Extract the (x, y) coordinate from the center of the cell holding the provided text.  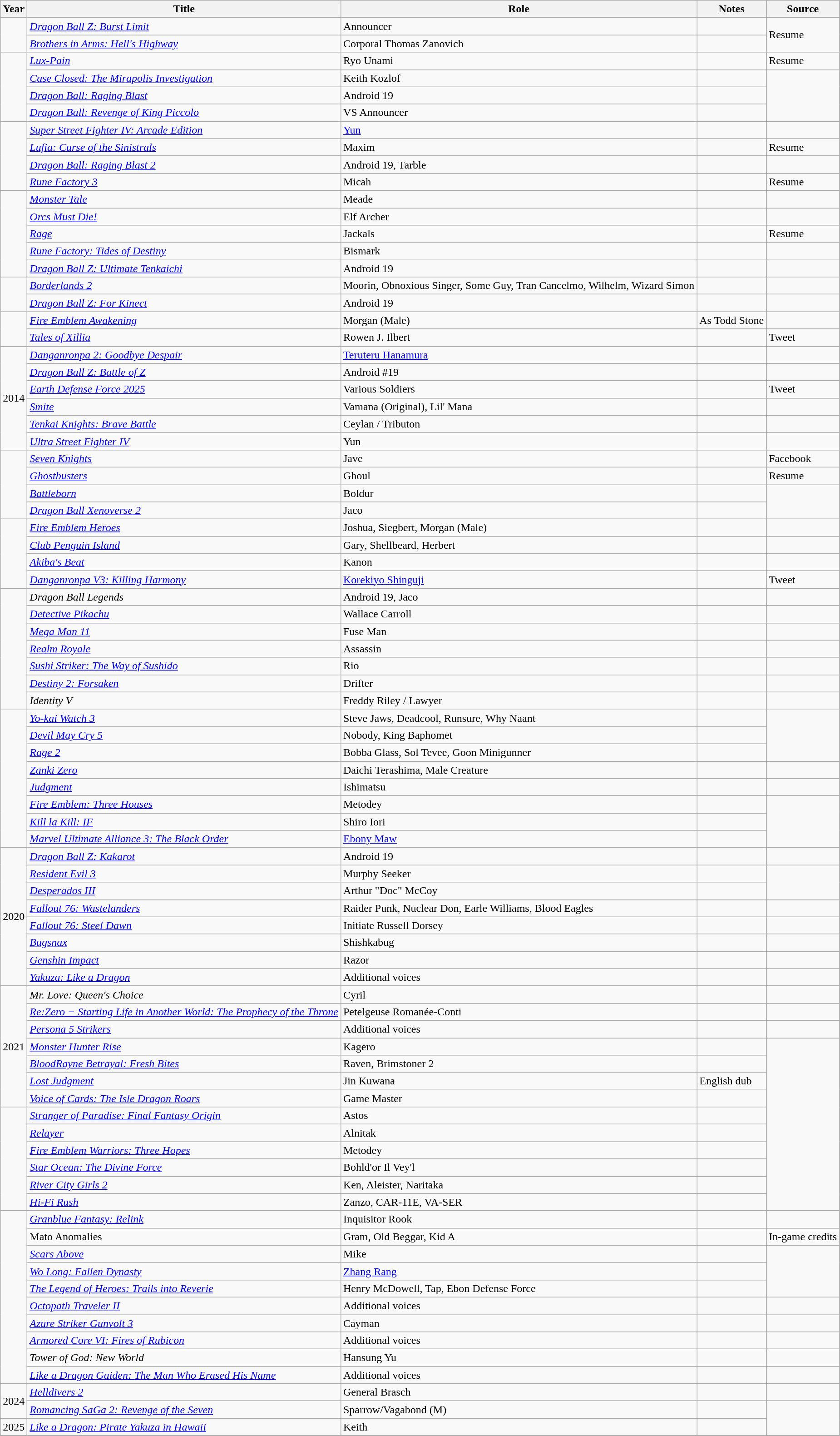
Rune Factory 3 (184, 182)
Wo Long: Fallen Dynasty (184, 1271)
Zanzo, CAR-11E, VA-SER (519, 1202)
Gary, Shellbeard, Herbert (519, 545)
Kill la Kill: IF (184, 822)
Zanki Zero (184, 770)
Helldivers 2 (184, 1392)
Fuse Man (519, 631)
Notes (732, 9)
Android #19 (519, 372)
Korekiyo Shinguji (519, 580)
Initiate Russell Dorsey (519, 925)
Shiro Iori (519, 822)
Destiny 2: Forsaken (184, 683)
Corporal Thomas Zanovich (519, 44)
Orcs Must Die! (184, 217)
Dragon Ball Xenoverse 2 (184, 511)
Android 19, Tarble (519, 164)
Steve Jaws, Deadcool, Runsure, Why Naant (519, 718)
Announcer (519, 26)
Ghoul (519, 476)
Alnitak (519, 1133)
Like a Dragon Gaiden: The Man Who Erased His Name (184, 1375)
Raven, Brimstoner 2 (519, 1064)
Jaco (519, 511)
Keith Kozlof (519, 78)
Danganronpa V3: Killing Harmony (184, 580)
Persona 5 Strikers (184, 1029)
Freddy Riley / Lawyer (519, 701)
Ishimatsu (519, 787)
Raider Punk, Nuclear Don, Earle Williams, Blood Eagles (519, 908)
Relayer (184, 1133)
Ryo Unami (519, 61)
Brothers in Arms: Hell's Highway (184, 44)
VS Announcer (519, 113)
English dub (732, 1081)
Devil May Cry 5 (184, 735)
Fire Emblem: Three Houses (184, 805)
Elf Archer (519, 217)
In-game credits (803, 1237)
Cyril (519, 994)
Jackals (519, 234)
2014 (14, 398)
Ghostbusters (184, 476)
Joshua, Siegbert, Morgan (Male) (519, 528)
Fallout 76: Wastelanders (184, 908)
Dragon Ball Z: Kakarot (184, 856)
Ebony Maw (519, 839)
Rage 2 (184, 752)
Desperados III (184, 891)
Various Soldiers (519, 389)
Monster Hunter Rise (184, 1046)
Bismark (519, 251)
Realm Royale (184, 649)
Voice of Cards: The Isle Dragon Roars (184, 1098)
Cayman (519, 1323)
Sushi Striker: The Way of Sushido (184, 666)
Daichi Terashima, Male Creature (519, 770)
Tales of Xillia (184, 338)
Hansung Yu (519, 1358)
Rowen J. Ilbert (519, 338)
Keith (519, 1427)
Dragon Ball Z: Battle of Z (184, 372)
Inquisitor Rook (519, 1219)
Rage (184, 234)
Nobody, King Baphomet (519, 735)
Arthur "Doc" McCoy (519, 891)
Detective Pikachu (184, 614)
Drifter (519, 683)
Resident Evil 3 (184, 874)
General Brasch (519, 1392)
Petelgeuse Romanée-Conti (519, 1012)
Yakuza: Like a Dragon (184, 977)
Rio (519, 666)
Seven Knights (184, 458)
Kanon (519, 562)
BloodRayne Betrayal: Fresh Bites (184, 1064)
Bobba Glass, Sol Tevee, Goon Minigunner (519, 752)
Case Closed: The Mirapolis Investigation (184, 78)
Fire Emblem Heroes (184, 528)
Astos (519, 1116)
River City Girls 2 (184, 1185)
Bohld'or Il Vey'l (519, 1168)
Fire Emblem Awakening (184, 320)
Tower of God: New World (184, 1358)
Source (803, 9)
Dragon Ball: Revenge of King Piccolo (184, 113)
Monster Tale (184, 199)
Fallout 76: Steel Dawn (184, 925)
2025 (14, 1427)
Akiba's Beat (184, 562)
Android 19, Jaco (519, 597)
Gram, Old Beggar, Kid A (519, 1237)
Wallace Carroll (519, 614)
Sparrow/Vagabond (M) (519, 1410)
Dragon Ball Z: For Kinect (184, 303)
Ultra Street Fighter IV (184, 441)
Facebook (803, 458)
Star Ocean: The Divine Force (184, 1168)
Game Master (519, 1098)
2020 (14, 917)
Boldur (519, 493)
Ken, Aleister, Naritaka (519, 1185)
Danganronpa 2: Goodbye Despair (184, 355)
Mega Man 11 (184, 631)
Lux-Pain (184, 61)
Romancing SaGa 2: Revenge of the Seven (184, 1410)
Stranger of Paradise: Final Fantasy Origin (184, 1116)
Murphy Seeker (519, 874)
Kagero (519, 1046)
Maxim (519, 147)
Bugsnax (184, 943)
Dragon Ball Z: Burst Limit (184, 26)
Assassin (519, 649)
Mr. Love: Queen's Choice (184, 994)
Battleborn (184, 493)
Judgment (184, 787)
Shishkabug (519, 943)
Morgan (Male) (519, 320)
Meade (519, 199)
Dragon Ball Legends (184, 597)
Genshin Impact (184, 960)
Moorin, Obnoxious Singer, Some Guy, Tran Cancelmo, Wilhelm, Wizard Simon (519, 286)
Re:Zero − Starting Life in Another World: The Prophecy of the Throne (184, 1012)
Title (184, 9)
Razor (519, 960)
Teruteru Hanamura (519, 355)
Earth Defense Force 2025 (184, 389)
Lost Judgment (184, 1081)
Dragon Ball: Raging Blast 2 (184, 164)
Henry McDowell, Tap, Ebon Defense Force (519, 1288)
The Legend of Heroes: Trails into Reverie (184, 1288)
Mato Anomalies (184, 1237)
Identity V (184, 701)
Azure Striker Gunvolt 3 (184, 1323)
2021 (14, 1046)
Like a Dragon: Pirate Yakuza in Hawaii (184, 1427)
Scars Above (184, 1254)
Fire Emblem Warriors: Three Hopes (184, 1150)
Hi-Fi Rush (184, 1202)
As Todd Stone (732, 320)
Marvel Ultimate Alliance 3: The Black Order (184, 839)
Dragon Ball: Raging Blast (184, 95)
Vamana (Original), Lil' Mana (519, 407)
Yo-kai Watch 3 (184, 718)
Super Street Fighter IV: Arcade Edition (184, 130)
Lufia: Curse of the Sinistrals (184, 147)
Role (519, 9)
Tenkai Knights: Brave Battle (184, 424)
Jin Kuwana (519, 1081)
Jave (519, 458)
Club Penguin Island (184, 545)
Year (14, 9)
Micah (519, 182)
Rune Factory: Tides of Destiny (184, 251)
Octopath Traveler II (184, 1306)
Armored Core VI: Fires of Rubicon (184, 1341)
Zhang Rang (519, 1271)
Dragon Ball Z: Ultimate Tenkaichi (184, 268)
2024 (14, 1401)
Borderlands 2 (184, 286)
Ceylan / Tributon (519, 424)
Smite (184, 407)
Mike (519, 1254)
Granblue Fantasy: Relink (184, 1219)
